Locate the cell with the specified text and output its (X, Y) center coordinate. 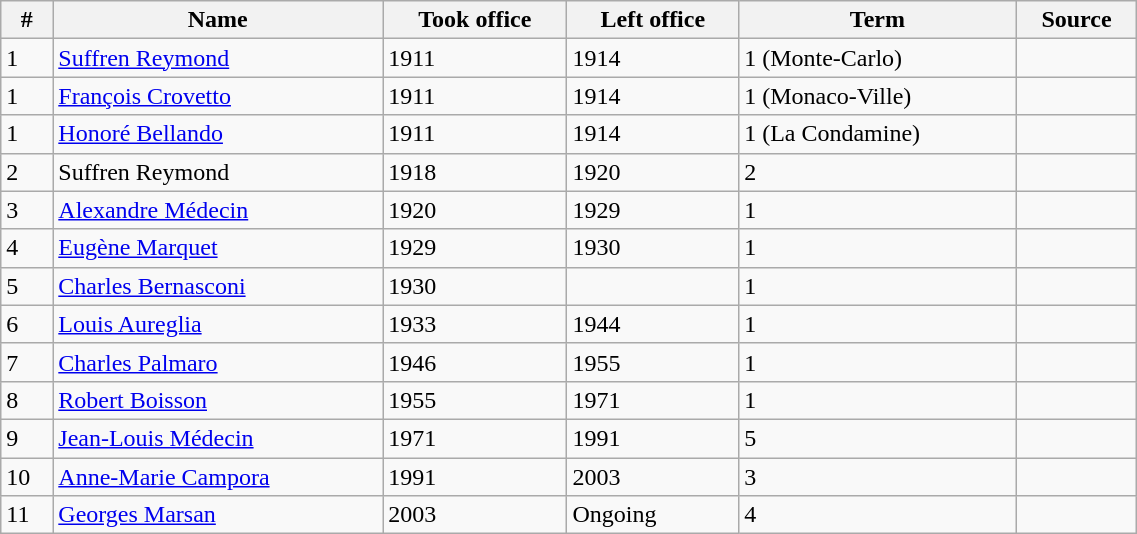
7 (27, 362)
Charles Bernasconi (218, 286)
Source (1076, 20)
Name (218, 20)
10 (27, 477)
Took office (475, 20)
1946 (475, 362)
Louis Aureglia (218, 324)
Georges Marsan (218, 515)
11 (27, 515)
Honoré Bellando (218, 134)
Term (878, 20)
1918 (475, 172)
1933 (475, 324)
9 (27, 438)
1 (Monte-Carlo) (878, 58)
1 (La Condamine) (878, 134)
François Crovetto (218, 96)
# (27, 20)
1944 (653, 324)
1 (Monaco-Ville) (878, 96)
8 (27, 400)
Jean-Louis Médecin (218, 438)
Alexandre Médecin (218, 210)
6 (27, 324)
Charles Palmaro (218, 362)
Ongoing (653, 515)
Robert Boisson (218, 400)
Left office (653, 20)
Eugène Marquet (218, 248)
Anne-Marie Campora (218, 477)
